Identify which cell holds the provided text, then report its (X, Y) central coordinate. 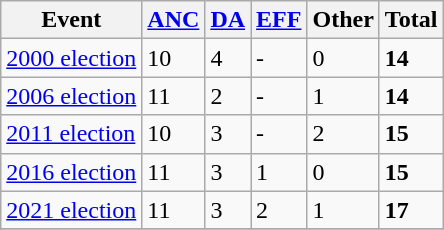
2016 election (72, 172)
Event (72, 20)
2011 election (72, 134)
4 (228, 58)
ANC (174, 20)
DA (228, 20)
2000 election (72, 58)
17 (411, 210)
Total (411, 20)
2021 election (72, 210)
Other (343, 20)
2006 election (72, 96)
EFF (279, 20)
